Return (x, y) of the center of cell containing provided text 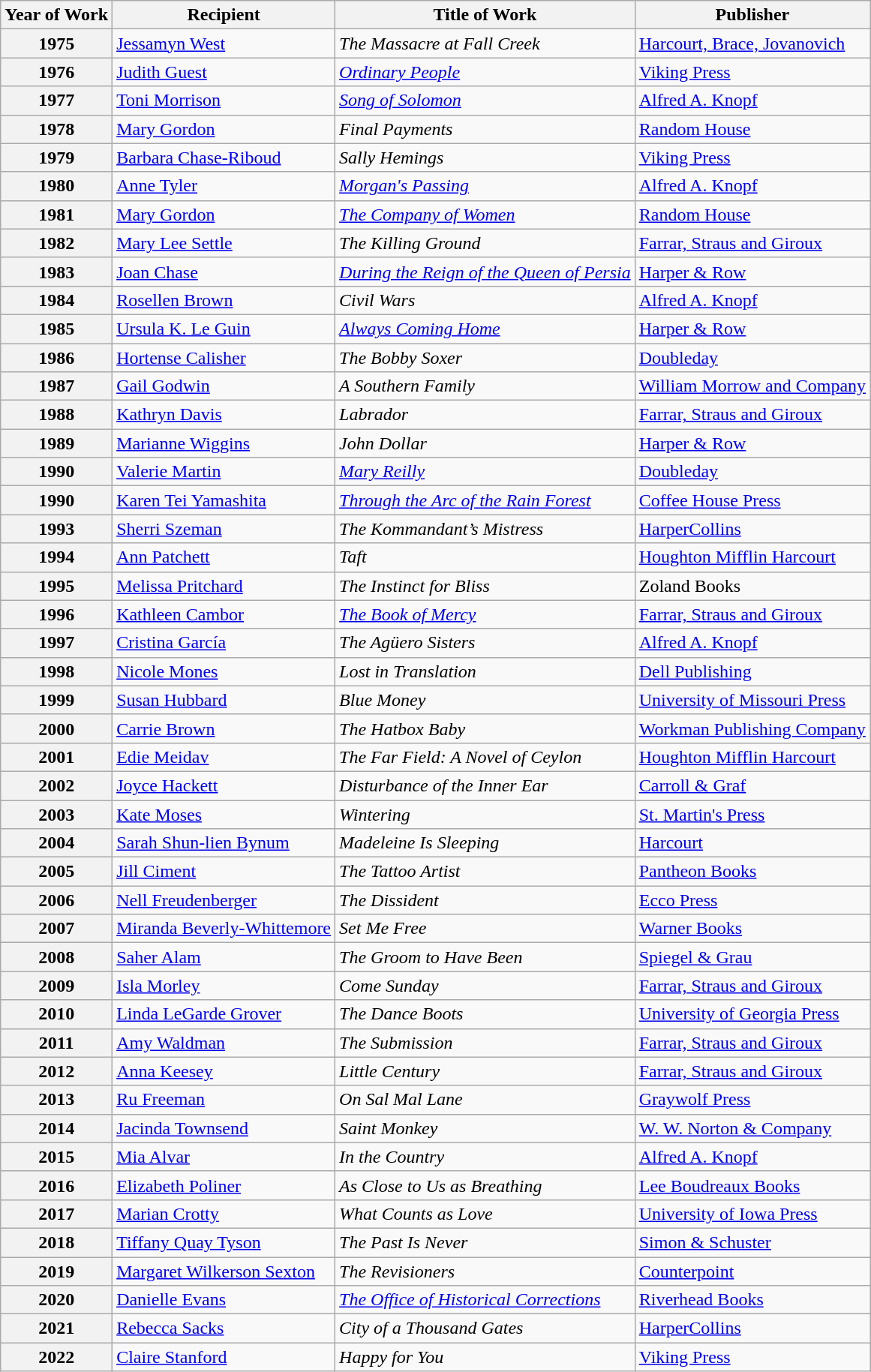
Tiffany Quay Tyson (224, 1242)
Labrador (485, 415)
1986 (57, 358)
Set Me Free (485, 929)
2009 (57, 986)
1983 (57, 272)
Nell Freudenberger (224, 900)
Rosellen Brown (224, 300)
The Far Field: A Novel of Ceylon (485, 757)
Marianne Wiggins (224, 443)
2015 (57, 1157)
Lee Boudreaux Books (752, 1185)
2002 (57, 785)
Amy Waldman (224, 1043)
University of Georgia Press (752, 1014)
Ursula K. Le Guin (224, 329)
The Massacre at Fall Creek (485, 44)
Mia Alvar (224, 1157)
2005 (57, 872)
The Past Is Never (485, 1242)
1993 (57, 529)
Title of Work (485, 15)
1989 (57, 443)
During the Reign of the Queen of Persia (485, 272)
Margaret Wilkerson Sexton (224, 1271)
Miranda Beverly-Whittemore (224, 929)
Rebecca Sacks (224, 1328)
2020 (57, 1300)
Cristina García (224, 643)
Year of Work (57, 15)
Through the Arc of the Rain Forest (485, 500)
On Sal Mal Lane (485, 1100)
Counterpoint (752, 1271)
2018 (57, 1242)
Melissa Pritchard (224, 586)
1988 (57, 415)
1976 (57, 72)
1980 (57, 186)
Jill Ciment (224, 872)
The Submission (485, 1043)
Saint Monkey (485, 1128)
2007 (57, 929)
1985 (57, 329)
1982 (57, 243)
Carrie Brown (224, 728)
The Book of Mercy (485, 614)
Nicole Mones (224, 671)
Recipient (224, 15)
Jessamyn West (224, 44)
Ordinary People (485, 72)
Ru Freeman (224, 1100)
Simon & Schuster (752, 1242)
1981 (57, 215)
Happy for You (485, 1357)
Kathryn Davis (224, 415)
The Agüero Sisters (485, 643)
2010 (57, 1014)
2011 (57, 1043)
Morgan's Passing (485, 186)
Workman Publishing Company (752, 728)
1977 (57, 101)
Mary Reilly (485, 472)
Civil Wars (485, 300)
A Southern Family (485, 386)
Saher Alam (224, 957)
Disturbance of the Inner Ear (485, 785)
Gail Godwin (224, 386)
2003 (57, 814)
2022 (57, 1357)
University of Missouri Press (752, 700)
Claire Stanford (224, 1357)
Valerie Martin (224, 472)
John Dollar (485, 443)
City of a Thousand Gates (485, 1328)
The Kommandant’s Mistress (485, 529)
Harcourt (752, 843)
2006 (57, 900)
2013 (57, 1100)
2016 (57, 1185)
In the Country (485, 1157)
1999 (57, 700)
2000 (57, 728)
The Tattoo Artist (485, 872)
The Killing Ground (485, 243)
Harcourt, Brace, Jovanovich (752, 44)
Joan Chase (224, 272)
Anne Tyler (224, 186)
1996 (57, 614)
Sally Hemings (485, 158)
The Company of Women (485, 215)
1987 (57, 386)
The Revisioners (485, 1271)
1978 (57, 129)
Kathleen Cambor (224, 614)
Wintering (485, 814)
Pantheon Books (752, 872)
Ann Patchett (224, 557)
Little Century (485, 1071)
Elizabeth Poliner (224, 1185)
The Office of Historical Corrections (485, 1300)
Ecco Press (752, 900)
What Counts as Love (485, 1214)
The Dissident (485, 900)
Toni Morrison (224, 101)
Warner Books (752, 929)
St. Martin's Press (752, 814)
As Close to Us as Breathing (485, 1185)
Linda LeGarde Grover (224, 1014)
Taft (485, 557)
Publisher (752, 15)
Judith Guest (224, 72)
Barbara Chase-Riboud (224, 158)
Spiegel & Grau (752, 957)
1997 (57, 643)
Marian Crotty (224, 1214)
1994 (57, 557)
Coffee House Press (752, 500)
Hortense Calisher (224, 358)
2008 (57, 957)
Sherri Szeman (224, 529)
The Dance Boots (485, 1014)
1984 (57, 300)
The Instinct for Bliss (485, 586)
Lost in Translation (485, 671)
2014 (57, 1128)
Kate Moses (224, 814)
Isla Morley (224, 986)
Riverhead Books (752, 1300)
1979 (57, 158)
Graywolf Press (752, 1100)
W. W. Norton & Company (752, 1128)
Song of Solomon (485, 101)
Zoland Books (752, 586)
2012 (57, 1071)
Come Sunday (485, 986)
Jacinda Townsend (224, 1128)
Blue Money (485, 700)
University of Iowa Press (752, 1214)
The Groom to Have Been (485, 957)
The Bobby Soxer (485, 358)
1975 (57, 44)
Joyce Hackett (224, 785)
Susan Hubbard (224, 700)
Edie Meidav (224, 757)
Always Coming Home (485, 329)
2021 (57, 1328)
The Hatbox Baby (485, 728)
Final Payments (485, 129)
Sarah Shun-lien Bynum (224, 843)
2017 (57, 1214)
1995 (57, 586)
2001 (57, 757)
Carroll & Graf (752, 785)
Dell Publishing (752, 671)
Danielle Evans (224, 1300)
1998 (57, 671)
Mary Lee Settle (224, 243)
William Morrow and Company (752, 386)
2004 (57, 843)
Madeleine Is Sleeping (485, 843)
Karen Tei Yamashita (224, 500)
Anna Keesey (224, 1071)
2019 (57, 1271)
